From the cell containing the given text, extract its center point as [X, Y] coordinate. 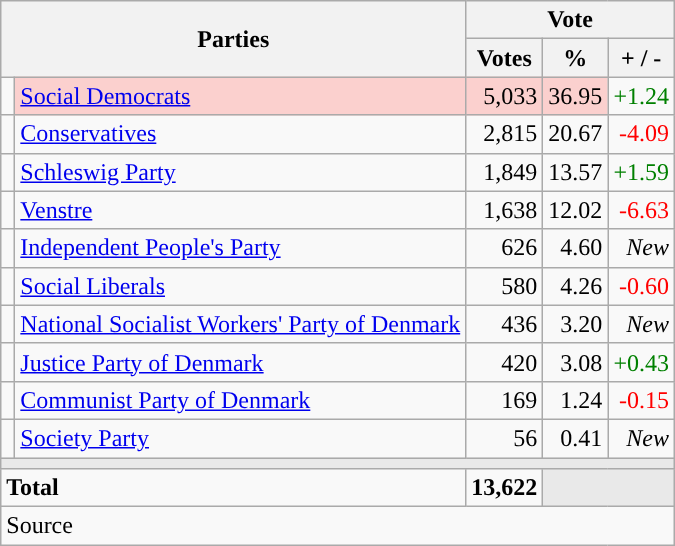
4.26 [576, 286]
3.20 [576, 324]
National Socialist Workers' Party of Denmark [240, 324]
1,638 [504, 210]
+ / - [642, 58]
-6.63 [642, 210]
+1.24 [642, 96]
626 [504, 248]
Conservatives [240, 134]
580 [504, 286]
12.02 [576, 210]
13,622 [504, 488]
% [576, 58]
3.08 [576, 362]
2,815 [504, 134]
20.67 [576, 134]
5,033 [504, 96]
Independent People's Party [240, 248]
-0.60 [642, 286]
Total [234, 488]
-0.15 [642, 400]
169 [504, 400]
Social Democrats [240, 96]
-4.09 [642, 134]
Justice Party of Denmark [240, 362]
1,849 [504, 172]
Parties [234, 39]
Communist Party of Denmark [240, 400]
4.60 [576, 248]
Venstre [240, 210]
36.95 [576, 96]
Social Liberals [240, 286]
+1.59 [642, 172]
436 [504, 324]
Source [338, 526]
Vote [570, 20]
+0.43 [642, 362]
Society Party [240, 438]
13.57 [576, 172]
1.24 [576, 400]
420 [504, 362]
Schleswig Party [240, 172]
0.41 [576, 438]
56 [504, 438]
Votes [504, 58]
